Determine the [x, y] coordinate at the center of the cell enclosing the given text.  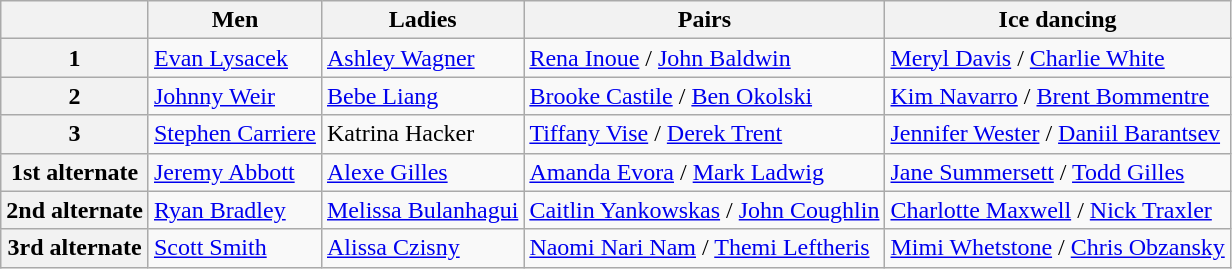
Jane Summersett / Todd Gilles [1058, 172]
Naomi Nari Nam / Themi Leftheris [704, 248]
Alexe Gilles [422, 172]
3 [75, 134]
Tiffany Vise / Derek Trent [704, 134]
Mimi Whetstone / Chris Obzansky [1058, 248]
1st alternate [75, 172]
Jennifer Wester / Daniil Barantsev [1058, 134]
Meryl Davis / Charlie White [1058, 58]
Men [234, 20]
Johnny Weir [234, 96]
Alissa Czisny [422, 248]
Katrina Hacker [422, 134]
Rena Inoue / John Baldwin [704, 58]
Melissa Bulanhagui [422, 210]
Amanda Evora / Mark Ladwig [704, 172]
Ice dancing [1058, 20]
Jeremy Abbott [234, 172]
Kim Navarro / Brent Bommentre [1058, 96]
Caitlin Yankowskas / John Coughlin [704, 210]
Ashley Wagner [422, 58]
Scott Smith [234, 248]
1 [75, 58]
Ryan Bradley [234, 210]
2 [75, 96]
Brooke Castile / Ben Okolski [704, 96]
Pairs [704, 20]
Bebe Liang [422, 96]
Evan Lysacek [234, 58]
Charlotte Maxwell / Nick Traxler [1058, 210]
2nd alternate [75, 210]
3rd alternate [75, 248]
Stephen Carriere [234, 134]
Ladies [422, 20]
